Locate the cell with the specified text and output its (x, y) center coordinate. 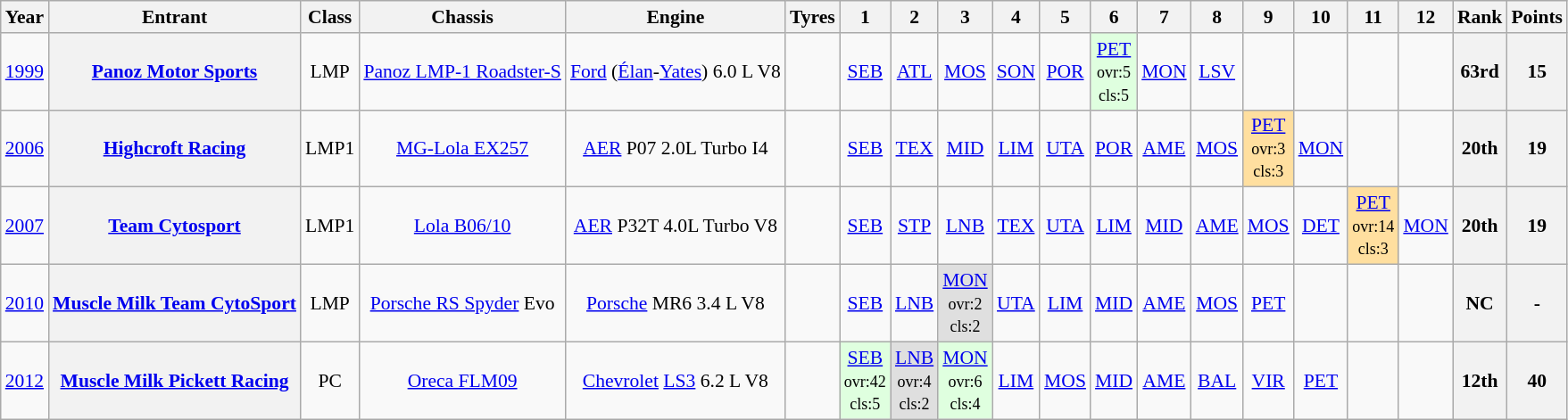
Tyres (812, 17)
6 (1114, 17)
Porsche RS Spyder Evo (462, 303)
Class (330, 17)
Chassis (462, 17)
2007 (25, 226)
Team Cytosport (175, 226)
63rd (1480, 71)
4 (1016, 17)
SEBovr:42cls:5 (866, 380)
ATL (914, 71)
8 (1217, 17)
VIR (1269, 380)
PC (330, 380)
AER P07 2.0L Turbo I4 (676, 148)
2006 (25, 148)
2 (914, 17)
5 (1066, 17)
BAL (1217, 380)
Muscle Milk Pickett Racing (175, 380)
Panoz LMP-1 Roadster-S (462, 71)
Lola B06/10 (462, 226)
Chevrolet LS3 6.2 L V8 (676, 380)
AER P32T 4.0L Turbo V8 (676, 226)
LNBovr:4cls:2 (914, 380)
7 (1164, 17)
9 (1269, 17)
Year (25, 17)
Ford (Élan-Yates) 6.0 L V8 (676, 71)
12 (1426, 17)
1 (866, 17)
MONovr:6cls:4 (966, 380)
11 (1373, 17)
Points (1537, 17)
PETovr:14cls:3 (1373, 226)
SON (1016, 71)
MONovr:2cls:2 (966, 303)
10 (1321, 17)
2010 (25, 303)
PETovr:5cls:5 (1114, 71)
LSV (1217, 71)
Engine (676, 17)
Entrant (175, 17)
40 (1537, 380)
Rank (1480, 17)
3 (966, 17)
Highcroft Racing (175, 148)
2012 (25, 380)
Porsche MR6 3.4 L V8 (676, 303)
PETovr:3cls:3 (1269, 148)
MG-Lola EX257 (462, 148)
STP (914, 226)
DET (1321, 226)
Muscle Milk Team CytoSport (175, 303)
15 (1537, 71)
1999 (25, 71)
12th (1480, 380)
Panoz Motor Sports (175, 71)
NC (1480, 303)
- (1537, 303)
Oreca FLM09 (462, 380)
